Capture the cell that displays the provided text and extract its (x, y) central coordinate. 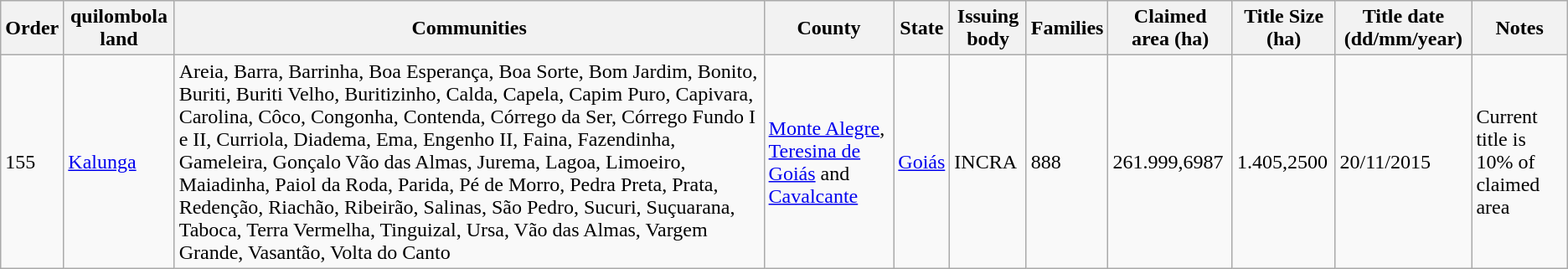
1.405,2500 (1283, 162)
County (829, 28)
Title Size (ha) (1283, 28)
Families (1067, 28)
Order (32, 28)
Current title is 10% of claimed area (1519, 162)
quilombola land (119, 28)
INCRA (988, 162)
155 (32, 162)
Monte Alegre, Teresina de Goiás and Cavalcante (829, 162)
Issuing body (988, 28)
888 (1067, 162)
261.999,6987 (1170, 162)
Notes (1519, 28)
State (921, 28)
Title date (dd/mm/year) (1404, 28)
Communities (469, 28)
20/11/2015 (1404, 162)
Claimed area (ha) (1170, 28)
Goiás (921, 162)
Kalunga (119, 162)
